Capture the cell that displays the provided text and extract its (x, y) central coordinate. 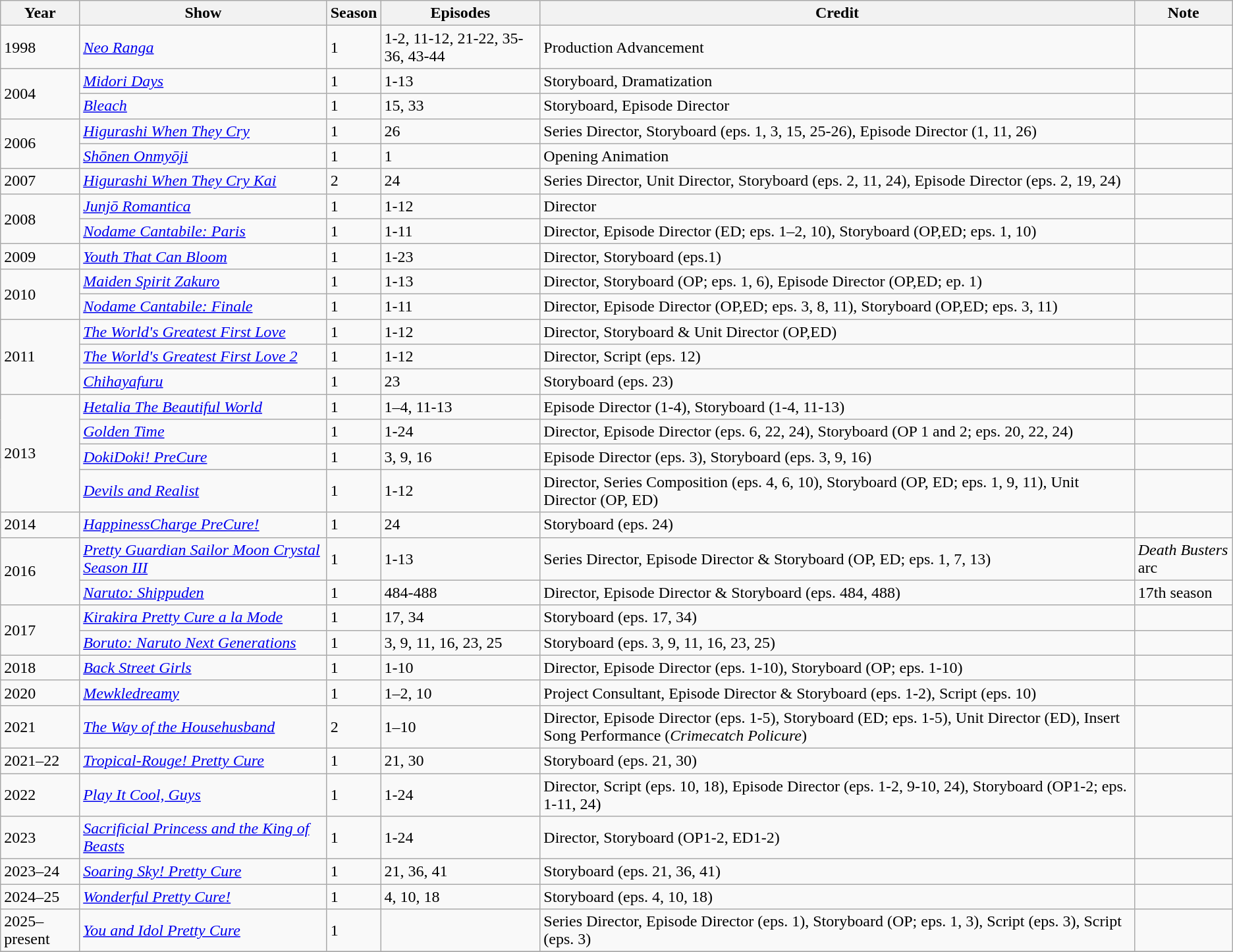
2021 (40, 727)
Higurashi When They Cry Kai (204, 181)
Series Director, Episode Director & Storyboard (OP, ED; eps. 1, 7, 13) (837, 558)
17th season (1183, 593)
2016 (40, 571)
Back Street Girls (204, 668)
2008 (40, 219)
Hetalia The Beautiful World (204, 407)
23 (460, 382)
Series Director, Episode Director (eps. 1), Storyboard (OP; eps. 1, 3), Script (eps. 3), Script (eps. 3) (837, 931)
Devils and Realist (204, 491)
Higurashi When They Cry (204, 131)
Storyboard, Dramatization (837, 81)
2025–present (40, 931)
Pretty Guardian Sailor Moon Crystal Season III (204, 558)
Neo Ranga (204, 47)
Production Advancement (837, 47)
2011 (40, 356)
Director, Script (eps. 10, 18), Episode Director (eps. 1-2, 9-10, 24), Storyboard (OP1-2; eps. 1-11, 24) (837, 794)
1–10 (460, 727)
Credit (837, 13)
Director, Episode Director (eps. 1-10), Storyboard (OP; eps. 1-10) (837, 668)
Nodame Cantabile: Paris (204, 231)
You and Idol Pretty Cure (204, 931)
17, 34 (460, 618)
Junjō Romantica (204, 206)
2023 (40, 837)
Episodes (460, 13)
DokiDoki! PreCure (204, 457)
Director, Episode Director & Storyboard (eps. 484, 488) (837, 593)
1998 (40, 47)
1-10 (460, 668)
Youth That Can Bloom (204, 256)
2017 (40, 630)
2004 (40, 93)
Director, Episode Director (ED; eps. 1–2, 10), Storyboard (OP,ED; eps. 1, 10) (837, 231)
Storyboard (eps. 24) (837, 525)
2018 (40, 668)
Opening Animation (837, 156)
Storyboard (eps. 23) (837, 382)
Director, Storyboard (eps.1) (837, 256)
2024–25 (40, 897)
Director, Storyboard & Unit Director (OP,ED) (837, 331)
1-23 (460, 256)
Storyboard (eps. 3, 9, 11, 16, 23, 25) (837, 643)
Golden Time (204, 432)
3, 9, 16 (460, 457)
Naruto: Shippuden (204, 593)
15, 33 (460, 106)
Play It Cool, Guys (204, 794)
Year (40, 13)
Kirakira Pretty Cure a la Mode (204, 618)
Episode Director (1-4), Storyboard (1-4, 11-13) (837, 407)
The World's Greatest First Love (204, 331)
Nodame Cantabile: Finale (204, 306)
2006 (40, 144)
Soaring Sky! Pretty Cure (204, 872)
Wonderful Pretty Cure! (204, 897)
Episode Director (eps. 3), Storyboard (eps. 3, 9, 16) (837, 457)
Note (1183, 13)
2009 (40, 256)
Director, Storyboard (OP1-2, ED1-2) (837, 837)
Midori Days (204, 81)
2014 (40, 525)
Director, Script (eps. 12) (837, 357)
2010 (40, 294)
Maiden Spirit Zakuro (204, 281)
Director (837, 206)
4, 10, 18 (460, 897)
Death Busters arc (1183, 558)
Mewkledreamy (204, 693)
The Way of the Househusband (204, 727)
Storyboard (eps. 4, 10, 18) (837, 897)
Director, Episode Director (OP,ED; eps. 3, 8, 11), Storyboard (OP,ED; eps. 3, 11) (837, 306)
2013 (40, 453)
Director, Episode Director (eps. 6, 22, 24), Storyboard (OP 1 and 2; eps. 20, 22, 24) (837, 432)
26 (460, 131)
1–4, 11-13 (460, 407)
Director, Storyboard (OP; eps. 1, 6), Episode Director (OP,ED; ep. 1) (837, 281)
2023–24 (40, 872)
2020 (40, 693)
3, 9, 11, 16, 23, 25 (460, 643)
1-2, 11-12, 21-22, 35-36, 43-44 (460, 47)
Bleach (204, 106)
Director, Series Composition (eps. 4, 6, 10), Storyboard (OP, ED; eps. 1, 9, 11), Unit Director (OP, ED) (837, 491)
2007 (40, 181)
2021–22 (40, 760)
Season (354, 13)
Chihayafuru (204, 382)
21, 30 (460, 760)
Boruto: Naruto Next Generations (204, 643)
HappinessCharge PreCure! (204, 525)
2022 (40, 794)
Storyboard, Episode Director (837, 106)
Project Consultant, Episode Director & Storyboard (eps. 1-2), Script (eps. 10) (837, 693)
21, 36, 41 (460, 872)
The World's Greatest First Love 2 (204, 357)
Series Director, Storyboard (eps. 1, 3, 15, 25-26), Episode Director (1, 11, 26) (837, 131)
Storyboard (eps. 17, 34) (837, 618)
Tropical-Rouge! Pretty Cure (204, 760)
484-488 (460, 593)
Storyboard (eps. 21, 30) (837, 760)
Shōnen Onmyōji (204, 156)
Show (204, 13)
1–2, 10 (460, 693)
Sacrificial Princess and the King of Beasts (204, 837)
Director, Episode Director (eps. 1-5), Storyboard (ED; eps. 1-5), Unit Director (ED), Insert Song Performance (Crimecatch Policure) (837, 727)
Series Director, Unit Director, Storyboard (eps. 2, 11, 24), Episode Director (eps. 2, 19, 24) (837, 181)
Storyboard (eps. 21, 36, 41) (837, 872)
